Extract the [x, y] coordinate from the center of the cell holding the provided text.  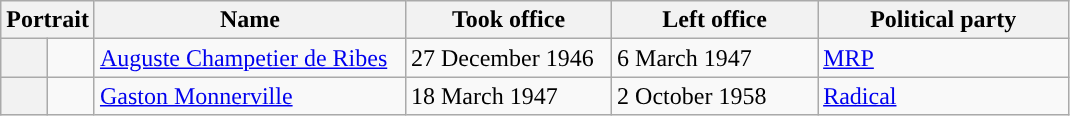
2 October 1958 [715, 96]
Left office [715, 20]
6 March 1947 [715, 58]
Name [250, 20]
Portrait [48, 20]
Took office [508, 20]
27 December 1946 [508, 58]
Gaston Monnerville [250, 96]
Political party [944, 20]
MRP [944, 58]
Auguste Champetier de Ribes [250, 58]
18 March 1947 [508, 96]
Radical [944, 96]
